Locate the cell with the specified text and output its [x, y] center coordinate. 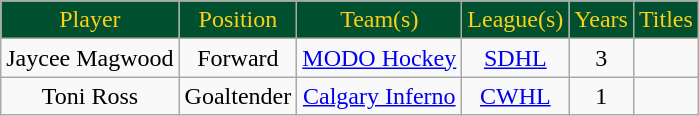
3 [602, 58]
SDHL [516, 58]
Years [602, 20]
1 [602, 96]
League(s) [516, 20]
Toni Ross [90, 96]
CWHL [516, 96]
Goaltender [238, 96]
Jaycee Magwood [90, 58]
Titles [666, 20]
Forward [238, 58]
Player [90, 20]
Team(s) [380, 20]
Calgary Inferno [380, 96]
MODO Hockey [380, 58]
Position [238, 20]
